Output the [X, Y] coordinate of the center of the cell containing the given text.  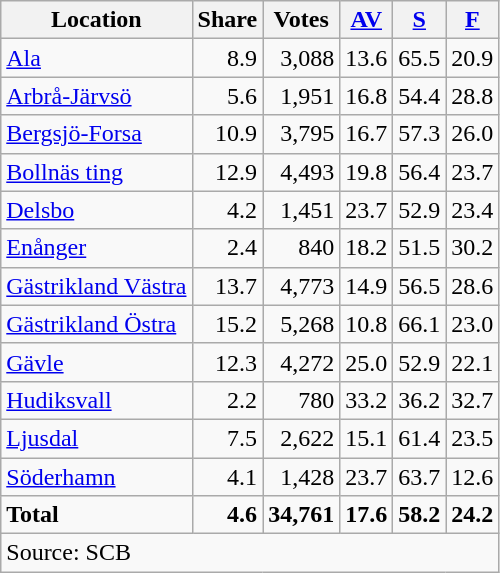
10.8 [366, 324]
5.6 [228, 96]
14.9 [366, 286]
Bollnäs ting [96, 172]
Arbrå-Järvsö [96, 96]
F [472, 20]
1,951 [302, 96]
Share [228, 20]
3,088 [302, 58]
12.6 [472, 477]
4.2 [228, 210]
33.2 [366, 400]
Ljusdal [96, 438]
S [420, 20]
56.5 [420, 286]
23.4 [472, 210]
15.1 [366, 438]
23.0 [472, 324]
18.2 [366, 248]
4,272 [302, 362]
4.1 [228, 477]
24.2 [472, 515]
23.5 [472, 438]
12.9 [228, 172]
840 [302, 248]
Location [96, 20]
Gästrikland Västra [96, 286]
57.3 [420, 134]
28.6 [472, 286]
30.2 [472, 248]
Votes [302, 20]
Source: SCB [250, 553]
Bergsjö-Forsa [96, 134]
2.4 [228, 248]
25.0 [366, 362]
Gästrikland Östra [96, 324]
12.3 [228, 362]
2.2 [228, 400]
Söderhamn [96, 477]
1,428 [302, 477]
4.6 [228, 515]
13.7 [228, 286]
2,622 [302, 438]
54.4 [420, 96]
Ala [96, 58]
7.5 [228, 438]
AV [366, 20]
4,493 [302, 172]
26.0 [472, 134]
66.1 [420, 324]
Delsbo [96, 210]
13.6 [366, 58]
15.2 [228, 324]
4,773 [302, 286]
28.8 [472, 96]
Hudiksvall [96, 400]
Enånger [96, 248]
780 [302, 400]
22.1 [472, 362]
61.4 [420, 438]
Gävle [96, 362]
19.8 [366, 172]
5,268 [302, 324]
16.8 [366, 96]
17.6 [366, 515]
10.9 [228, 134]
36.2 [420, 400]
63.7 [420, 477]
58.2 [420, 515]
32.7 [472, 400]
51.5 [420, 248]
3,795 [302, 134]
8.9 [228, 58]
56.4 [420, 172]
Total [96, 515]
20.9 [472, 58]
65.5 [420, 58]
34,761 [302, 515]
1,451 [302, 210]
16.7 [366, 134]
